Find where the given text appears and provide that cell's center as [x, y] coordinate. 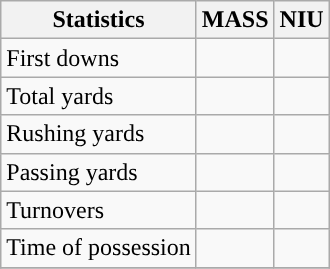
First downs [99, 58]
Time of possession [99, 248]
Turnovers [99, 210]
Rushing yards [99, 134]
NIU [302, 20]
Total yards [99, 96]
Statistics [99, 20]
MASS [235, 20]
Passing yards [99, 172]
